Scan for the cell matching the given text and deliver its (x, y) coordinate at center. 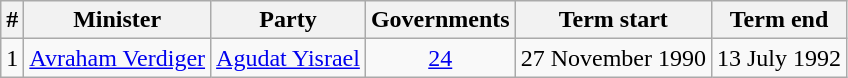
Term start (613, 20)
Agudat Yisrael (288, 58)
# (12, 20)
Party (288, 20)
27 November 1990 (613, 58)
24 (440, 58)
Governments (440, 20)
Minister (118, 20)
13 July 1992 (778, 58)
1 (12, 58)
Term end (778, 20)
Avraham Verdiger (118, 58)
